From the cell containing the given text, extract its center point as [x, y] coordinate. 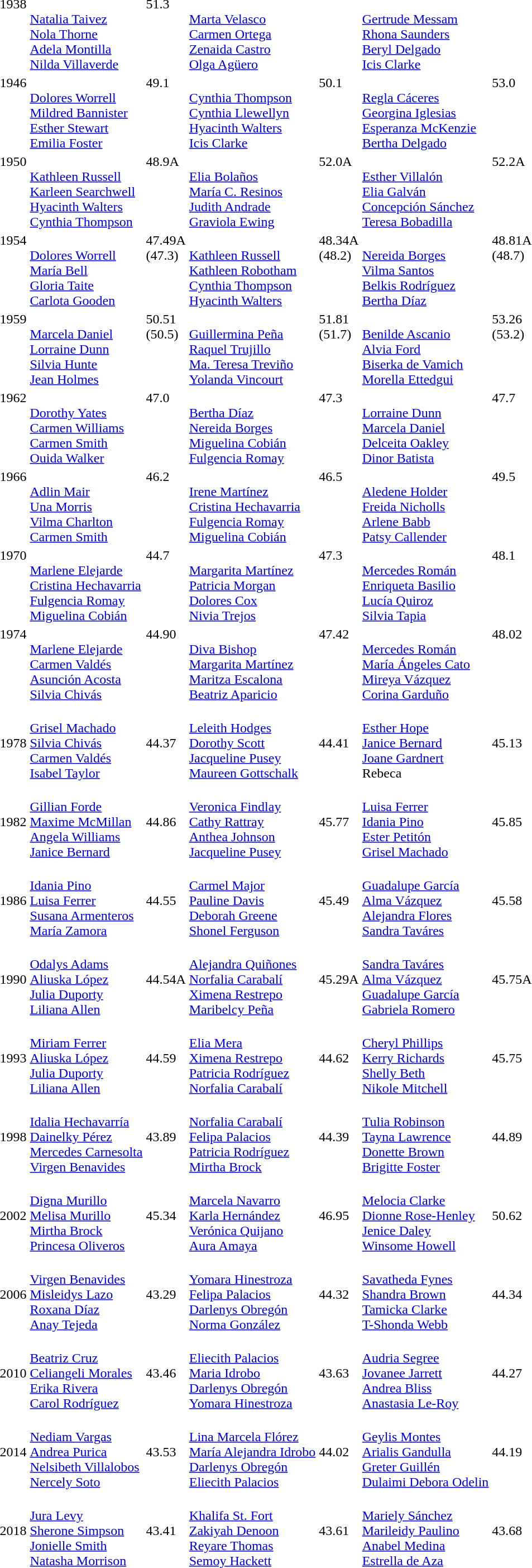
Mercedes RománMaría Ángeles CatoMireya VázquezCorina Garduño [425, 664]
48.9A [166, 192]
45.49 [339, 900]
43.89 [166, 1137]
Marcela Daniel Lorraine Dunn Silvia Hunte Jean Holmes [86, 349]
Beatriz Cruz Celiangeli Morales Erika Rivera Carol Rodríguez [86, 1373]
Bertha Díaz Nereida Borges Miguelina Cobián Fulgencia Romay [252, 428]
Virgen BenavidesMisleidys LazoRoxana DíazAnay Tejeda [86, 1294]
Lina Marcela FlórezMaría Alejandra IdroboDarlenys ObregónEliecith Palacios [252, 1452]
46.2 [166, 507]
Yomara HinestrozaFelipa PalaciosDarlenys ObregónNorma González [252, 1294]
Nediam VargasAndrea PuricaNelsibeth VillalobosNercely Soto [86, 1452]
Cheryl PhillipsKerry RichardsShelly BethNikole Mitchell [425, 1058]
44.7 [166, 585]
Dolores Worrell María Bell Gloria Taite Carlota Gooden [86, 270]
Dorothy Yates Carmen Williams Carmen Smith Ouida Walker [86, 428]
Marcela NavarroKarla HernándezVerónica QuijanoAura Amaya [252, 1216]
50.51(50.5) [166, 349]
Kathleen Russell Kathleen Robotham Cynthia Thompson Hyacinth Walters [252, 270]
51.81(51.7) [339, 349]
44.54A [166, 979]
45.34 [166, 1216]
44.32 [339, 1294]
52.0A [339, 192]
Eliecith Palacios Maria Idrobo Darlenys Obregón Yomara Hinestroza [252, 1373]
47.42 [339, 664]
Veronica FindlayCathy RattrayAnthea JohnsonJacqueline Pusey [252, 822]
Diva BishopMargarita MartínezMaritza EscalonaBeatriz Aparicio [252, 664]
Leleith HodgesDorothy ScottJacqueline PuseyMaureen Gottschalk [252, 743]
Kathleen Russell Karleen Searchwell Hyacinth Walters Cynthia Thompson [86, 192]
43.46 [166, 1373]
47.0 [166, 428]
Elia Bolaños María C. Resinos Judith Andrade Graviola Ewing [252, 192]
48.34A(48.2) [339, 270]
Marlene ElejardeCarmen ValdésAsunción AcostaSilvia Chivás [86, 664]
44.37 [166, 743]
Marlene Elejarde Cristina Hechavarria Fulgencia Romay Miguelina Cobián [86, 585]
46.5 [339, 507]
44.55 [166, 900]
Cynthia Thompson Cynthia Llewellyn Hyacinth Walters Icis Clarke [252, 113]
45.77 [339, 822]
Luisa FerrerIdania PinoEster PetitónGrisel Machado [425, 822]
43.29 [166, 1294]
Digna MurilloMelisa MurilloMirtha BrockPrincesa Oliveros [86, 1216]
Carmel MajorPauline DavisDeborah GreeneShonel Ferguson [252, 900]
44.62 [339, 1058]
44.02 [339, 1452]
Geylis MontesArialis GandullaGreter GuillénDulaimi Debora Odelin [425, 1452]
Audria Segree Jovanee Jarrett Andrea Bliss Anastasia Le-Roy [425, 1373]
44.90 [166, 664]
45.29A [339, 979]
Esther HopeJanice BernardJoane GardnertRebeca [425, 743]
Benilde Ascanio Alvia Ford Biserka de Vamich Morella Ettedgui [425, 349]
Miriam FerrerAliuska LópezJulia DuportyLiliana Allen [86, 1058]
44.39 [339, 1137]
44.59 [166, 1058]
49.1 [166, 113]
Guadalupe GarcíaAlma VázquezAlejandra FloresSandra Taváres [425, 900]
50.1 [339, 113]
Regla Cáceres Georgina Iglesias Esperanza McKenzie Bertha Delgado [425, 113]
Adlin Mair Una Morris Vilma Charlton Carmen Smith [86, 507]
Savatheda FynesShandra BrownTamicka ClarkeT-Shonda Webb [425, 1294]
44.41 [339, 743]
Alejandra QuiñonesNorfalia CarabalíXimena RestrepoMaribelcy Peña [252, 979]
47.49A(47.3) [166, 270]
Dolores Worrell Mildred Bannister Esther Stewart Emilia Foster [86, 113]
43.53 [166, 1452]
Elia MeraXimena RestrepoPatricia RodríguezNorfalia Carabalí [252, 1058]
Esther Villalón Elia Galván Concepción Sánchez Teresa Bobadilla [425, 192]
Guillermina Peña Raquel Trujillo Ma. Teresa Treviño Yolanda Vincourt [252, 349]
43.63 [339, 1373]
Odalys AdamsAliuska LópezJulia DuportyLiliana Allen [86, 979]
Idania PinoLuisa FerrerSusana ArmenterosMaría Zamora [86, 900]
Lorraine Dunn Marcela Daniel Delceita Oakley Dinor Batista [425, 428]
Irene Martínez Cristina Hechavarria Fulgencia Romay Miguelina Cobián [252, 507]
Gillian FordeMaxime McMillanAngela WilliamsJanice Bernard [86, 822]
Norfalia CarabalíFelipa PalaciosPatricia RodríguezMirtha Brock [252, 1137]
Margarita Martínez Patricia Morgan Dolores Cox Nivia Trejos [252, 585]
44.86 [166, 822]
Grisel MachadoSilvia ChivásCarmen ValdésIsabel Taylor [86, 743]
46.95 [339, 1216]
Tulia RobinsonTayna LawrenceDonette BrownBrigitte Foster [425, 1137]
Mercedes Román Enriqueta Basilio Lucía Quiroz Silvia Tapia [425, 585]
Melocia ClarkeDionne Rose-HenleyJenice DaleyWinsome Howell [425, 1216]
Nereida Borges Vilma Santos Belkis Rodríguez Bertha Díaz [425, 270]
Idalia HechavarríaDainelky PérezMercedes CarnesoltaVirgen Benavides [86, 1137]
Sandra TaváresAlma VázquezGuadalupe GarcíaGabriela Romero [425, 979]
Aledene Holder Freida Nicholls Arlene Babb Patsy Callender [425, 507]
